Identify which cell holds the provided text, then report its [X, Y] central coordinate. 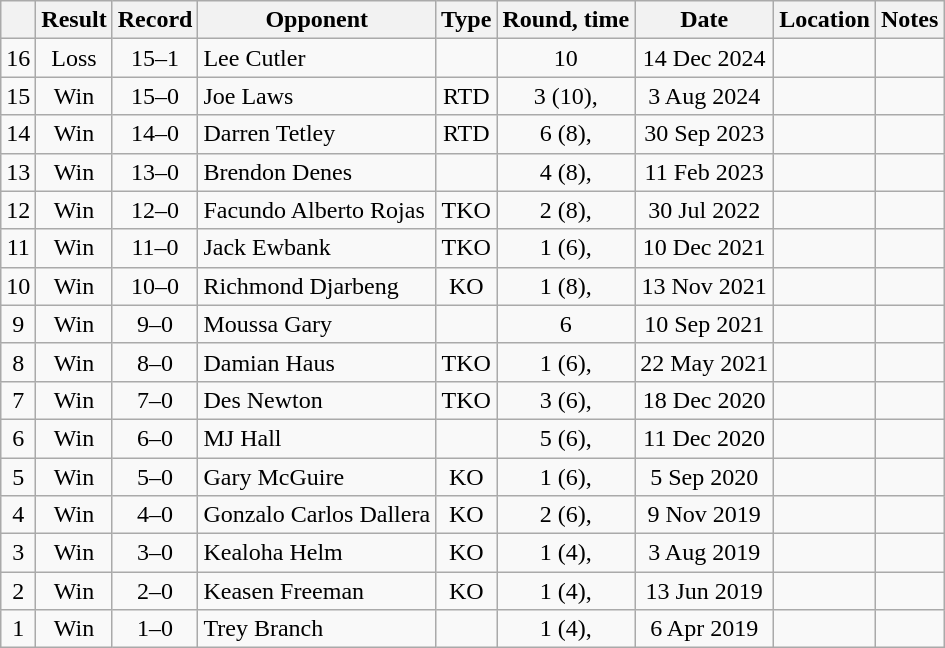
12–0 [155, 210]
Joe Laws [317, 96]
13–0 [155, 172]
Des Newton [317, 400]
3 (6), [566, 400]
3 Aug 2019 [704, 553]
9–0 [155, 324]
Kealoha Helm [317, 553]
14 Dec 2024 [704, 58]
Gary McGuire [317, 477]
13 [18, 172]
1 [18, 629]
14 [18, 134]
11–0 [155, 248]
Location [825, 20]
Loss [74, 58]
Brendon Denes [317, 172]
15 [18, 96]
3–0 [155, 553]
Moussa Gary [317, 324]
30 Sep 2023 [704, 134]
MJ Hall [317, 438]
13 Nov 2021 [704, 286]
10 Dec 2021 [704, 248]
16 [18, 58]
10–0 [155, 286]
2 [18, 591]
11 Dec 2020 [704, 438]
2 (6), [566, 515]
Type [466, 20]
Date [704, 20]
Round, time [566, 20]
11 [18, 248]
6 Apr 2019 [704, 629]
11 Feb 2023 [704, 172]
Richmond Djarbeng [317, 286]
Record [155, 20]
Trey Branch [317, 629]
3 Aug 2024 [704, 96]
9 Nov 2019 [704, 515]
13 Jun 2019 [704, 591]
15–1 [155, 58]
5–0 [155, 477]
Notes [909, 20]
5 [18, 477]
Lee Cutler [317, 58]
Darren Tetley [317, 134]
18 Dec 2020 [704, 400]
5 Sep 2020 [704, 477]
12 [18, 210]
2 (8), [566, 210]
8–0 [155, 362]
30 Jul 2022 [704, 210]
Opponent [317, 20]
6 (8), [566, 134]
1–0 [155, 629]
7–0 [155, 400]
8 [18, 362]
4 (8), [566, 172]
Jack Ewbank [317, 248]
7 [18, 400]
1 (8), [566, 286]
22 May 2021 [704, 362]
4–0 [155, 515]
Gonzalo Carlos Dallera [317, 515]
3 [18, 553]
9 [18, 324]
Damian Haus [317, 362]
3 (10), [566, 96]
4 [18, 515]
15–0 [155, 96]
14–0 [155, 134]
Keasen Freeman [317, 591]
Result [74, 20]
10 Sep 2021 [704, 324]
Facundo Alberto Rojas [317, 210]
2–0 [155, 591]
6–0 [155, 438]
5 (6), [566, 438]
